Locate the cell with the specified text and output its (x, y) center coordinate. 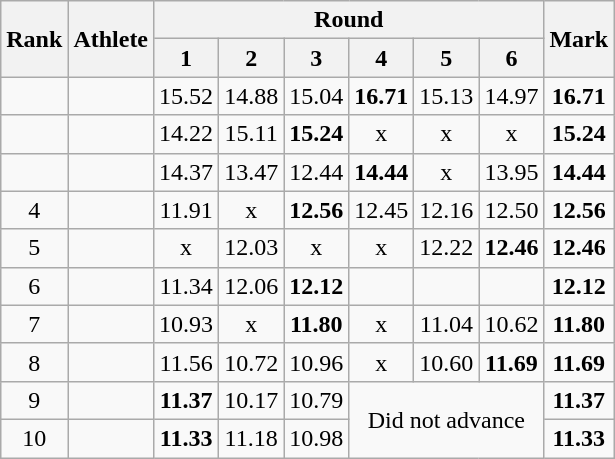
10.72 (252, 362)
Rank (34, 39)
12.44 (316, 172)
11.56 (186, 362)
12.03 (252, 248)
14.88 (252, 96)
10.62 (512, 324)
10.98 (316, 438)
12.22 (446, 248)
14.37 (186, 172)
10.96 (316, 362)
14.22 (186, 134)
11.18 (252, 438)
1 (186, 58)
10.79 (316, 400)
12.06 (252, 286)
11.04 (446, 324)
10.17 (252, 400)
11.91 (186, 210)
15.11 (252, 134)
Athlete (111, 39)
13.47 (252, 172)
15.13 (446, 96)
10.60 (446, 362)
Round (349, 20)
2 (252, 58)
9 (34, 400)
10.93 (186, 324)
Mark (579, 39)
10 (34, 438)
3 (316, 58)
12.45 (382, 210)
8 (34, 362)
15.04 (316, 96)
14.97 (512, 96)
12.16 (446, 210)
7 (34, 324)
15.52 (186, 96)
12.50 (512, 210)
11.34 (186, 286)
Did not advance (446, 419)
13.95 (512, 172)
